From the cell containing the given text, extract its center point as (x, y) coordinate. 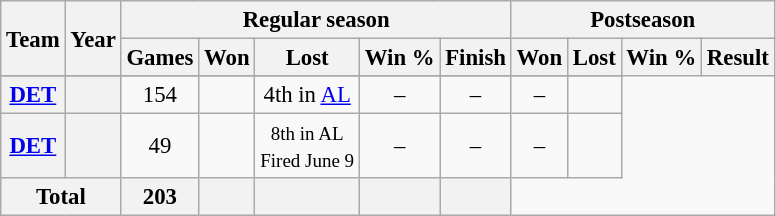
Result (738, 58)
154 (160, 95)
8th in ALFired June 9 (307, 146)
Year (93, 38)
Games (160, 58)
Postseason (642, 20)
Finish (476, 58)
Regular season (316, 20)
203 (160, 197)
4th in AL (307, 95)
49 (160, 146)
Total (61, 197)
Team (33, 38)
